Pinpoint the cell where the given text exists, returning its (X, Y) midpoint coordinate. 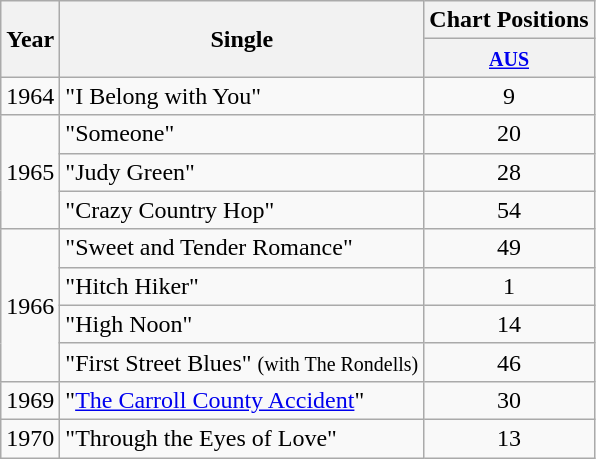
30 (509, 400)
"Someone" (242, 134)
Year (30, 39)
13 (509, 438)
28 (509, 172)
Chart Positions (509, 20)
1965 (30, 172)
46 (509, 362)
49 (509, 248)
"Crazy Country Hop" (242, 210)
"Through the Eyes of Love" (242, 438)
1964 (30, 96)
14 (509, 324)
Single (242, 39)
1970 (30, 438)
AUS (509, 58)
54 (509, 210)
9 (509, 96)
"Judy Green" (242, 172)
"I Belong with You" (242, 96)
"The Carroll County Accident" (242, 400)
1 (509, 286)
"High Noon" (242, 324)
1966 (30, 305)
20 (509, 134)
"Sweet and Tender Romance" (242, 248)
"Hitch Hiker" (242, 286)
1969 (30, 400)
"First Street Blues" (with The Rondells) (242, 362)
